For the text-containing cell, return its midpoint in (X, Y) coordinate format. 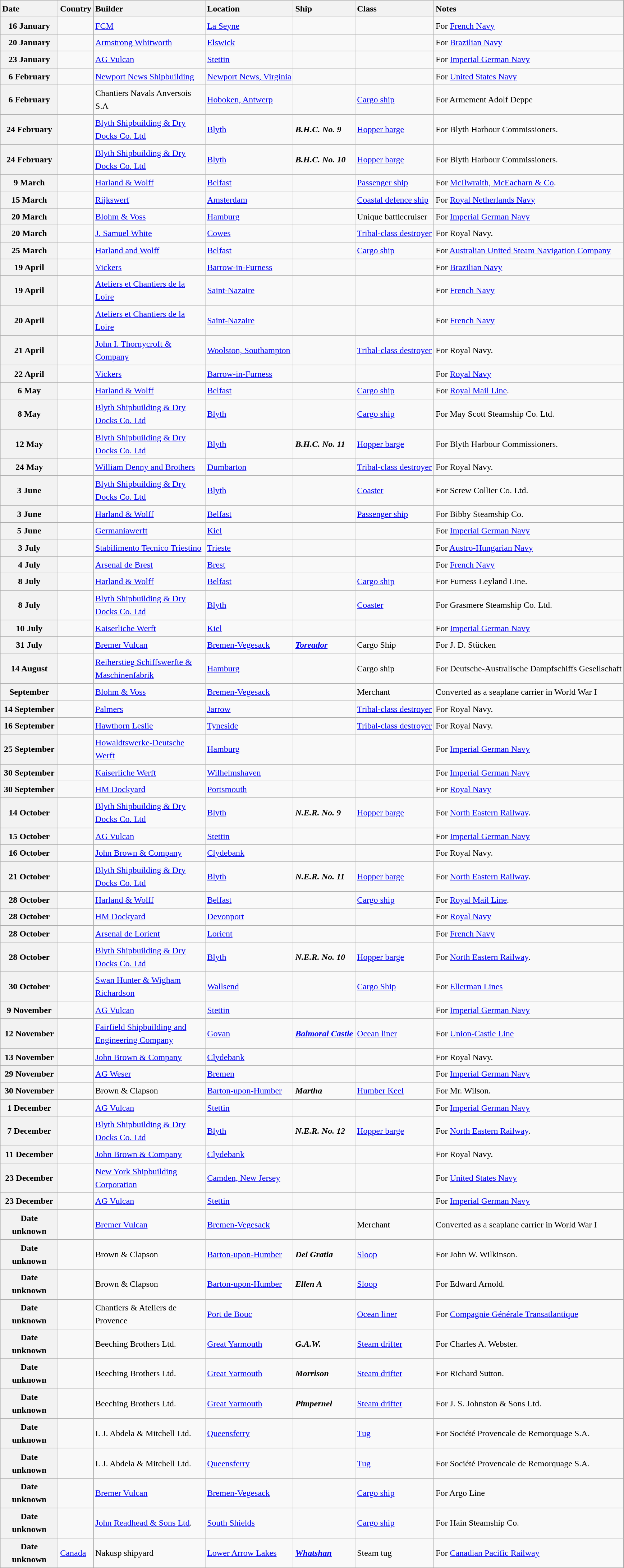
Portsmouth (249, 790)
For Bibby Steamship Co. (529, 514)
Govan (249, 1034)
N.E.R. No. 10 (324, 957)
Location (249, 9)
For Compagnie Générale Transatlantique (529, 1314)
Steam tug (395, 1553)
John I. Thornycroft & Company (150, 351)
B.H.C. No. 11 (324, 444)
Pimpernel (324, 1404)
FCM (150, 26)
22 April (29, 374)
For John W. Wilkinson. (529, 1254)
Humber Keel (395, 1091)
John Readhead & Sons Ltd. (150, 1523)
Dumbarton (249, 467)
N.E.R. No. 12 (324, 1131)
For McIlwraith, McEacharn & Co. (529, 182)
Chantiers & Ateliers de Provence (150, 1314)
J. Samuel White (150, 233)
For Austro-Hungarian Navy (529, 547)
Rijkswerf (150, 200)
15 March (29, 200)
For Ellerman Lines (529, 987)
For Mr. Wilson. (529, 1091)
12 November (29, 1034)
13 November (29, 1057)
Ellen A (324, 1284)
Arsenal de Lorient (150, 934)
Morrison (324, 1374)
24 May (29, 467)
Howaldtswerke-Deutsche Werft (150, 749)
25 March (29, 251)
For J. S. Johnston & Sons Ltd. (529, 1404)
Unique battlecruiser (395, 216)
Chantiers Navals Anversois S.A (150, 100)
Balmoral Castle (324, 1034)
14 October (29, 813)
New York Shipbuilding Corporation (150, 1178)
25 September (29, 749)
September (29, 692)
9 November (29, 1010)
Cowes (249, 233)
8 May (29, 414)
3 July (29, 547)
Toreador (324, 645)
B.H.C. No. 10 (324, 159)
Brest (249, 565)
Wallsend (249, 987)
Dei Gratia (324, 1254)
Hawthorn Leslie (150, 726)
6 May (29, 391)
Martha (324, 1091)
AG Weser (150, 1074)
Devonport (249, 917)
Armstrong Whitworth (150, 42)
21 October (29, 876)
For Argo Line (529, 1493)
For Grasmere Steamship Co. Ltd. (529, 605)
Elswick (249, 42)
Country (76, 9)
Class (395, 9)
20 April (29, 320)
Wilhelmshaven (249, 772)
7 December (29, 1131)
Coastal defence ship (395, 200)
Hoboken, Antwerp (249, 100)
Newport News Shipbuilding (150, 76)
Lorient (249, 934)
Harland and Wolff (150, 251)
For Australian United Steam Navigation Company (529, 251)
10 July (29, 629)
Date (29, 9)
Camden, New Jersey (249, 1178)
N.E.R. No. 11 (324, 876)
Whatshan (324, 1553)
For Hain Steamship Co. (529, 1523)
For Canadian Pacific Railway (529, 1553)
Newport News, Virginia (249, 76)
For May Scott Steamship Co. Ltd. (529, 414)
11 December (29, 1155)
For Edward Arnold. (529, 1284)
Palmers (150, 709)
For Furness Leyland Line. (529, 581)
Builder (150, 9)
Notes (529, 9)
For Armement Adolf Deppe (529, 100)
1 December (29, 1108)
15 October (29, 836)
William Denny and Brothers (150, 467)
Germaniawerft (150, 531)
For Richard Sutton. (529, 1374)
12 May (29, 444)
Stabilimento Tecnico Triestino (150, 547)
30 November (29, 1091)
B.H.C. No. 9 (324, 129)
For Deutsche-Australische Dampfschiffs Gesellschaft (529, 669)
Bremen (249, 1074)
Canada (76, 1553)
21 April (29, 351)
For Union-Castle Line (529, 1034)
Reiherstieg Schiffswerfte & Maschinenfabrik (150, 669)
For Screw Collier Co. Ltd. (529, 491)
Port de Bouc (249, 1314)
Amsterdam (249, 200)
Woolston, Southampton (249, 351)
14 August (29, 669)
23 January (29, 60)
La Seyne (249, 26)
For J. D. Stücken (529, 645)
9 March (29, 182)
G.A.W. (324, 1344)
31 July (29, 645)
Jarrow (249, 709)
16 October (29, 853)
16 September (29, 726)
Ship (324, 9)
N.E.R. No. 9 (324, 813)
20 January (29, 42)
For Charles A. Webster. (529, 1344)
4 July (29, 565)
For Royal Netherlands Navy (529, 200)
Trieste (249, 547)
Fairfield Shipbuilding and Engineering Company (150, 1034)
30 October (29, 987)
Tyneside (249, 726)
5 June (29, 531)
14 September (29, 709)
Nakusp shipyard (150, 1553)
29 November (29, 1074)
16 January (29, 26)
Arsenal de Brest (150, 565)
South Shields (249, 1523)
Lower Arrow Lakes (249, 1553)
Swan Hunter & Wigham Richardson (150, 987)
